Identify which cell holds the provided text, then report its [x, y] central coordinate. 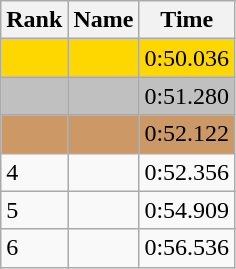
0:50.036 [187, 58]
0:56.536 [187, 248]
0:54.909 [187, 210]
5 [34, 210]
Time [187, 20]
6 [34, 248]
Name [104, 20]
0:52.356 [187, 172]
0:51.280 [187, 96]
Rank [34, 20]
4 [34, 172]
0:52.122 [187, 134]
